Provide the (x, y) coordinate of the cell's center where the given text is located.  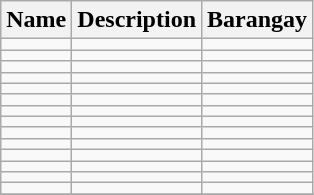
Name (36, 20)
Description (137, 20)
Barangay (258, 20)
